Detect which cell encompasses the target text, then output its (X, Y) center coordinate. 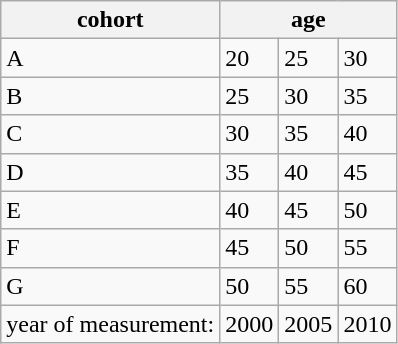
2010 (368, 324)
cohort (110, 20)
B (110, 96)
D (110, 172)
20 (250, 58)
year of measurement: (110, 324)
A (110, 58)
60 (368, 286)
F (110, 248)
G (110, 286)
2000 (250, 324)
age (308, 20)
C (110, 134)
2005 (308, 324)
E (110, 210)
